Pinpoint the cell where the given text exists, returning its [x, y] midpoint coordinate. 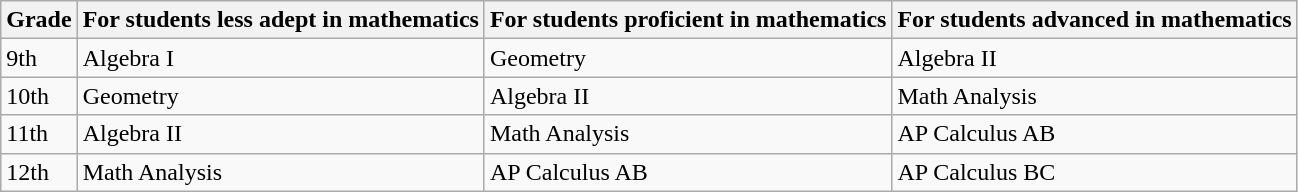
Algebra I [280, 58]
9th [39, 58]
Grade [39, 20]
For students advanced in mathematics [1094, 20]
11th [39, 134]
For students proficient in mathematics [688, 20]
10th [39, 96]
For students less adept in mathematics [280, 20]
AP Calculus BC [1094, 172]
12th [39, 172]
